Pinpoint the cell where the given text exists, returning its (x, y) midpoint coordinate. 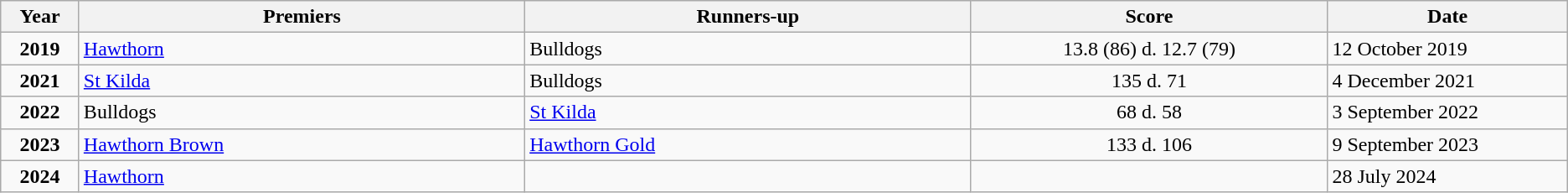
Premiers (302, 17)
2019 (40, 49)
133 d. 106 (1149, 144)
Score (1149, 17)
28 July 2024 (1447, 176)
12 October 2019 (1447, 49)
Runners-up (748, 17)
Hawthorn Brown (302, 144)
68 d. 58 (1149, 112)
2024 (40, 176)
3 September 2022 (1447, 112)
Hawthorn Gold (748, 144)
2023 (40, 144)
9 September 2023 (1447, 144)
4 December 2021 (1447, 81)
2021 (40, 81)
135 d. 71 (1149, 81)
Year (40, 17)
13.8 (86) d. 12.7 (79) (1149, 49)
2022 (40, 112)
Date (1447, 17)
